Determine the [x, y] coordinate at the center of the cell enclosing the given text.  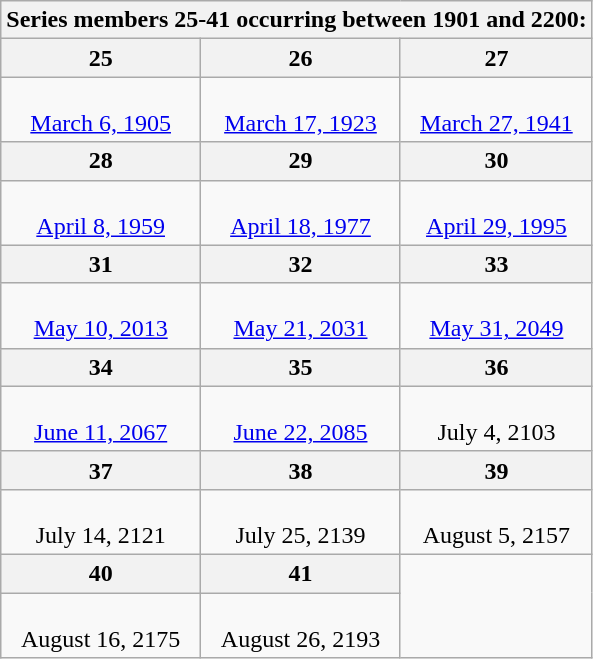
July 14, 2121 [101, 522]
28 [101, 161]
August 26, 2193 [301, 624]
May 21, 2031 [301, 316]
July 4, 2103 [496, 418]
39 [496, 470]
June 22, 2085 [301, 418]
Series members 25-41 occurring between 1901 and 2200: [297, 20]
June 11, 2067 [101, 418]
August 16, 2175 [101, 624]
33 [496, 264]
26 [301, 58]
March 27, 1941 [496, 110]
34 [101, 367]
38 [301, 470]
29 [301, 161]
April 8, 1959 [101, 212]
July 25, 2139 [301, 522]
25 [101, 58]
40 [101, 573]
32 [301, 264]
27 [496, 58]
April 29, 1995 [496, 212]
April 18, 1977 [301, 212]
37 [101, 470]
35 [301, 367]
March 17, 1923 [301, 110]
30 [496, 161]
36 [496, 367]
August 5, 2157 [496, 522]
41 [301, 573]
March 6, 1905 [101, 110]
May 10, 2013 [101, 316]
31 [101, 264]
May 31, 2049 [496, 316]
